Pinpoint the cell where the given text exists, returning its (x, y) midpoint coordinate. 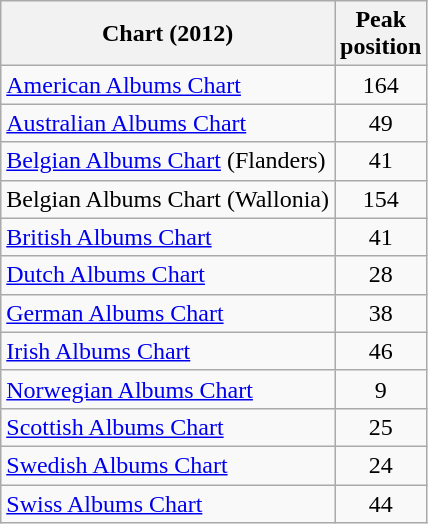
164 (380, 85)
American Albums Chart (168, 85)
Swedish Albums Chart (168, 465)
Belgian Albums Chart (Flanders) (168, 161)
Norwegian Albums Chart (168, 389)
Peakposition (380, 34)
Swiss Albums Chart (168, 503)
154 (380, 199)
24 (380, 465)
44 (380, 503)
Scottish Albums Chart (168, 427)
British Albums Chart (168, 237)
46 (380, 351)
Belgian Albums Chart (Wallonia) (168, 199)
25 (380, 427)
German Albums Chart (168, 313)
Dutch Albums Chart (168, 275)
28 (380, 275)
Australian Albums Chart (168, 123)
Chart (2012) (168, 34)
Irish Albums Chart (168, 351)
9 (380, 389)
38 (380, 313)
49 (380, 123)
